Capture the cell that displays the provided text and extract its [x, y] central coordinate. 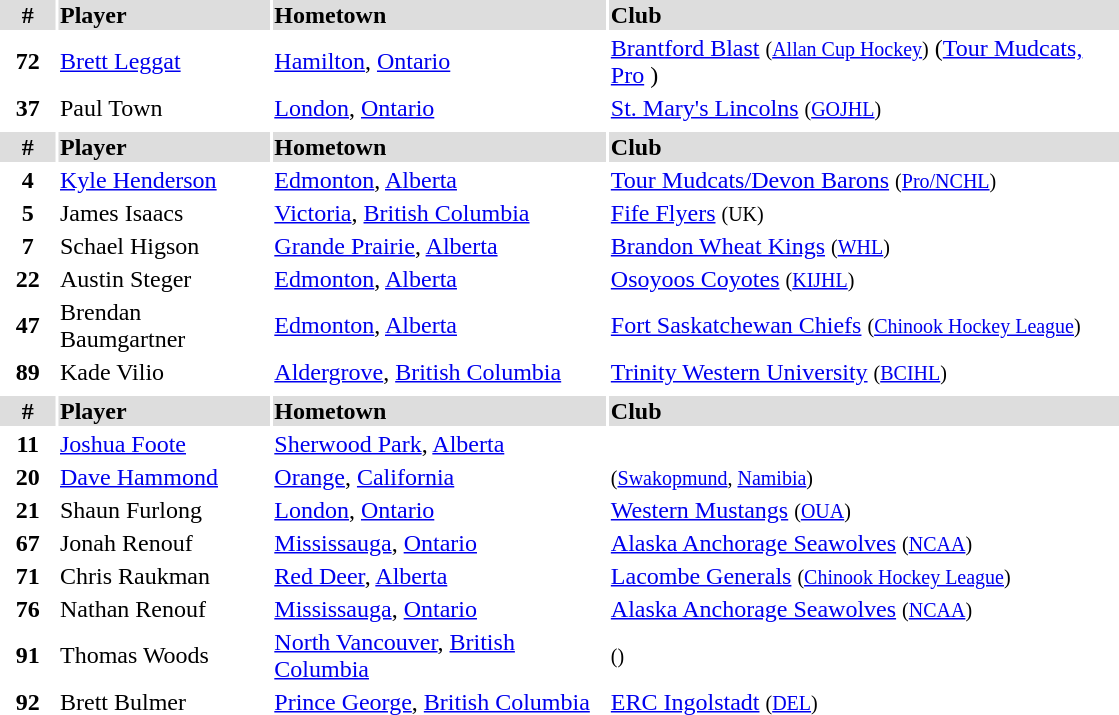
() [864, 656]
Fort Saskatchewan Chiefs (Chinook Hockey League) [864, 326]
Red Deer, Alberta [440, 576]
76 [28, 609]
67 [28, 543]
89 [28, 372]
(Swakopmund, Namibia) [864, 477]
20 [28, 477]
Kyle Henderson [164, 180]
71 [28, 576]
Brandon Wheat Kings (WHL) [864, 246]
11 [28, 444]
St. Mary's Lincolns (GOJHL) [864, 108]
Victoria, British Columbia [440, 213]
72 [28, 62]
5 [28, 213]
Hamilton, Ontario [440, 62]
Brett Leggat [164, 62]
7 [28, 246]
Kade Vilio [164, 372]
21 [28, 510]
4 [28, 180]
Nathan Renouf [164, 609]
Tour Mudcats/Devon Barons (Pro/NCHL) [864, 180]
Dave Hammond [164, 477]
Orange, California [440, 477]
91 [28, 656]
James Isaacs [164, 213]
47 [28, 326]
Fife Flyers (UK) [864, 213]
22 [28, 279]
Brantford Blast (Allan Cup Hockey) (Tour Mudcats, Pro ) [864, 62]
Paul Town [164, 108]
North Vancouver, British Columbia [440, 656]
Sherwood Park, Alberta [440, 444]
Schael Higson [164, 246]
Shaun Furlong [164, 510]
Austin Steger [164, 279]
Trinity Western University (BCIHL) [864, 372]
Western Mustangs (OUA) [864, 510]
Joshua Foote [164, 444]
Chris Raukman [164, 576]
Brendan Baumgartner [164, 326]
Osoyoos Coyotes (KIJHL) [864, 279]
37 [28, 108]
Grande Prairie, Alberta [440, 246]
Thomas Woods [164, 656]
Lacombe Generals (Chinook Hockey League) [864, 576]
Jonah Renouf [164, 543]
Aldergrove, British Columbia [440, 372]
